Output the (X, Y) coordinate of the center of the cell containing the given text.  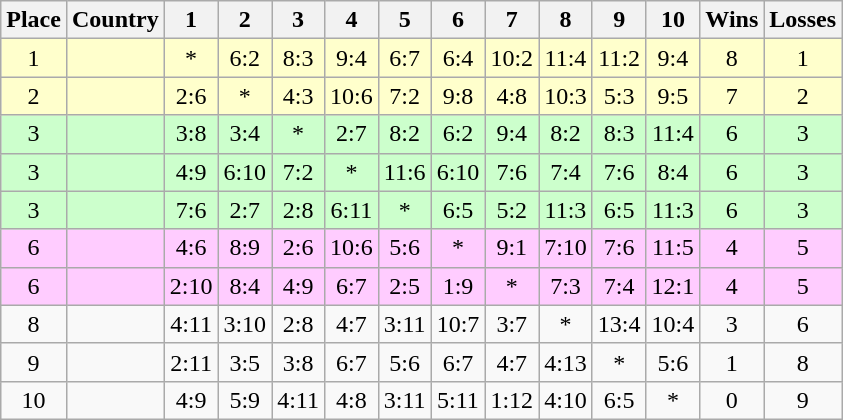
10:4 (673, 324)
9:8 (458, 96)
10:3 (566, 96)
9:5 (673, 96)
9:1 (512, 248)
10:2 (512, 58)
6:11 (352, 210)
3:4 (245, 134)
1:12 (512, 400)
3:5 (245, 362)
2:11 (191, 362)
Wins (732, 20)
4:13 (566, 362)
5:11 (458, 400)
11:6 (404, 172)
5:9 (245, 400)
2:10 (191, 286)
5:3 (619, 96)
4:10 (566, 400)
8:9 (245, 248)
3:7 (512, 324)
13:4 (619, 324)
12:1 (673, 286)
5:2 (512, 210)
Place (34, 20)
0 (732, 400)
1:9 (458, 286)
11:2 (619, 58)
7:3 (566, 286)
4:3 (298, 96)
11:5 (673, 248)
3:10 (245, 324)
Country (115, 20)
2:5 (404, 286)
10:7 (458, 324)
Losses (803, 20)
4:6 (191, 248)
7:10 (566, 248)
6:4 (458, 58)
